Find where the given text appears and provide that cell's center as [X, Y] coordinate. 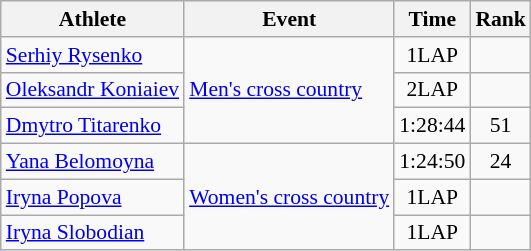
Time [432, 19]
Yana Belomoyna [92, 162]
Athlete [92, 19]
24 [500, 162]
51 [500, 126]
Iryna Popova [92, 197]
Men's cross country [289, 90]
1:28:44 [432, 126]
Dmytro Titarenko [92, 126]
Iryna Slobodian [92, 233]
Serhiy Rysenko [92, 55]
Event [289, 19]
2LAP [432, 90]
Oleksandr Koniaiev [92, 90]
Rank [500, 19]
Women's cross country [289, 198]
1:24:50 [432, 162]
